Locate the cell with the specified text and output its (X, Y) center coordinate. 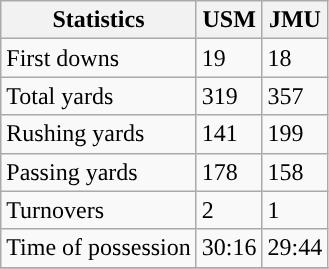
178 (229, 172)
1 (295, 210)
USM (229, 20)
Total yards (99, 96)
30:16 (229, 248)
158 (295, 172)
199 (295, 134)
2 (229, 210)
First downs (99, 58)
Rushing yards (99, 134)
Passing yards (99, 172)
Turnovers (99, 210)
141 (229, 134)
19 (229, 58)
357 (295, 96)
18 (295, 58)
319 (229, 96)
Time of possession (99, 248)
JMU (295, 20)
29:44 (295, 248)
Statistics (99, 20)
